Search for the cell housing the specified text and yield its (X, Y) center coordinate. 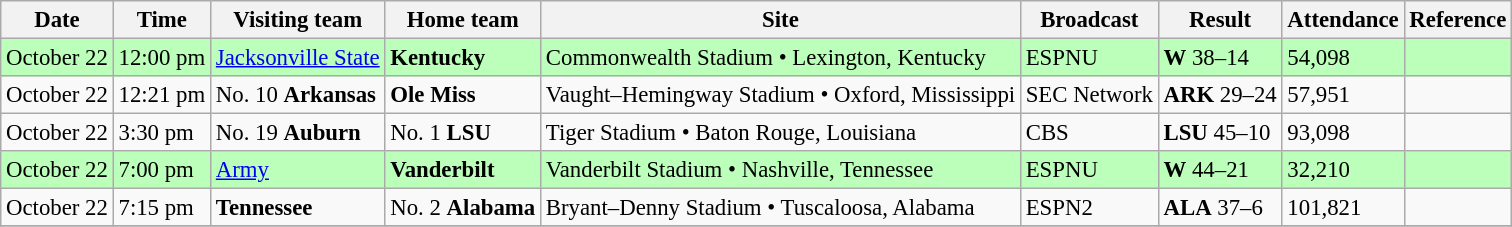
W 44–21 (1220, 170)
LSU 45–10 (1220, 133)
Visiting team (298, 20)
Vanderbilt (463, 170)
12:00 pm (162, 58)
ESPN2 (1089, 208)
Kentucky (463, 58)
7:15 pm (162, 208)
No. 19 Auburn (298, 133)
Jacksonville State (298, 58)
12:21 pm (162, 95)
Reference (1458, 20)
Broadcast (1089, 20)
ARK 29–24 (1220, 95)
Bryant–Denny Stadium • Tuscaloosa, Alabama (781, 208)
ALA 37–6 (1220, 208)
Commonwealth Stadium • Lexington, Kentucky (781, 58)
No. 2 Alabama (463, 208)
101,821 (1343, 208)
Vanderbilt Stadium • Nashville, Tennessee (781, 170)
Date (57, 20)
Time (162, 20)
54,098 (1343, 58)
Ole Miss (463, 95)
Tennessee (298, 208)
Result (1220, 20)
No. 10 Arkansas (298, 95)
Home team (463, 20)
Tiger Stadium • Baton Rouge, Louisiana (781, 133)
Vaught–Hemingway Stadium • Oxford, Mississippi (781, 95)
CBS (1089, 133)
Attendance (1343, 20)
SEC Network (1089, 95)
3:30 pm (162, 133)
W 38–14 (1220, 58)
93,098 (1343, 133)
No. 1 LSU (463, 133)
Site (781, 20)
57,951 (1343, 95)
Army (298, 170)
7:00 pm (162, 170)
32,210 (1343, 170)
